Provide the [X, Y] coordinate of the cell's center where the given text is located.  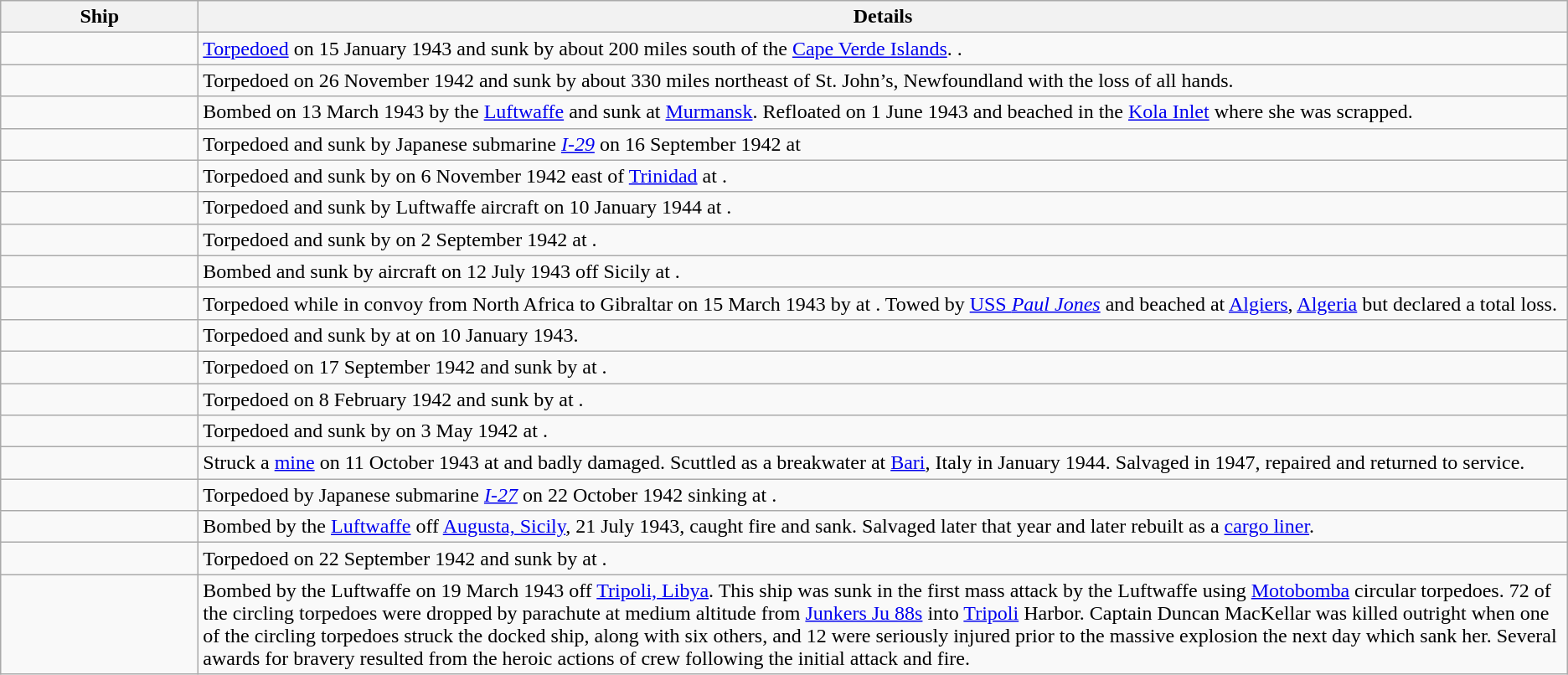
Torpedoed and sunk by on 3 May 1942 at . [883, 431]
Bombed on 13 March 1943 by the Luftwaffe and sunk at Murmansk. Refloated on 1 June 1943 and beached in the Kola Inlet where she was scrapped. [883, 112]
Torpedoed and sunk by at on 10 January 1943. [883, 335]
Ship [100, 17]
Torpedoed on 26 November 1942 and sunk by about 330 miles northeast of St. John’s, Newfoundland with the loss of all hands. [883, 80]
Torpedoed on 15 January 1943 and sunk by about 200 miles south of the Cape Verde Islands. . [883, 49]
Bombed and sunk by aircraft on 12 July 1943 off Sicily at . [883, 271]
Torpedoed and sunk by on 2 September 1942 at . [883, 240]
Torpedoed on 22 September 1942 and sunk by at . [883, 559]
Torpedoed by Japanese submarine I-27 on 22 October 1942 sinking at . [883, 495]
Bombed by the Luftwaffe off Augusta, Sicily, 21 July 1943, caught fire and sank. Salvaged later that year and later rebuilt as a cargo liner. [883, 527]
Torpedoed and sunk by on 6 November 1942 east of Trinidad at . [883, 176]
Torpedoed and sunk by Japanese submarine I-29 on 16 September 1942 at [883, 144]
Torpedoed on 17 September 1942 and sunk by at . [883, 367]
Details [883, 17]
Torpedoed on 8 February 1942 and sunk by at . [883, 399]
Torpedoed and sunk by Luftwaffe aircraft on 10 January 1944 at . [883, 208]
